Scan for the cell matching the given text and deliver its (X, Y) coordinate at center. 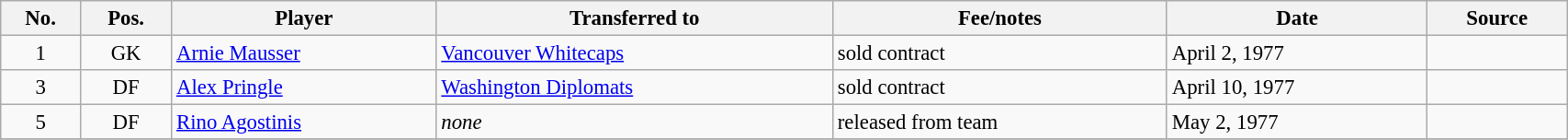
1 (40, 53)
Fee/notes (999, 18)
none (634, 122)
GK (125, 53)
Vancouver Whitecaps (634, 53)
Date (1297, 18)
3 (40, 87)
released from team (999, 122)
Alex Pringle (304, 87)
Washington Diplomats (634, 87)
Source (1497, 18)
May 2, 1977 (1297, 122)
April 2, 1977 (1297, 53)
5 (40, 122)
Pos. (125, 18)
April 10, 1977 (1297, 87)
Player (304, 18)
No. (40, 18)
Transferred to (634, 18)
Rino Agostinis (304, 122)
Arnie Mausser (304, 53)
